Extract the [X, Y] coordinate from the center of the cell holding the provided text.  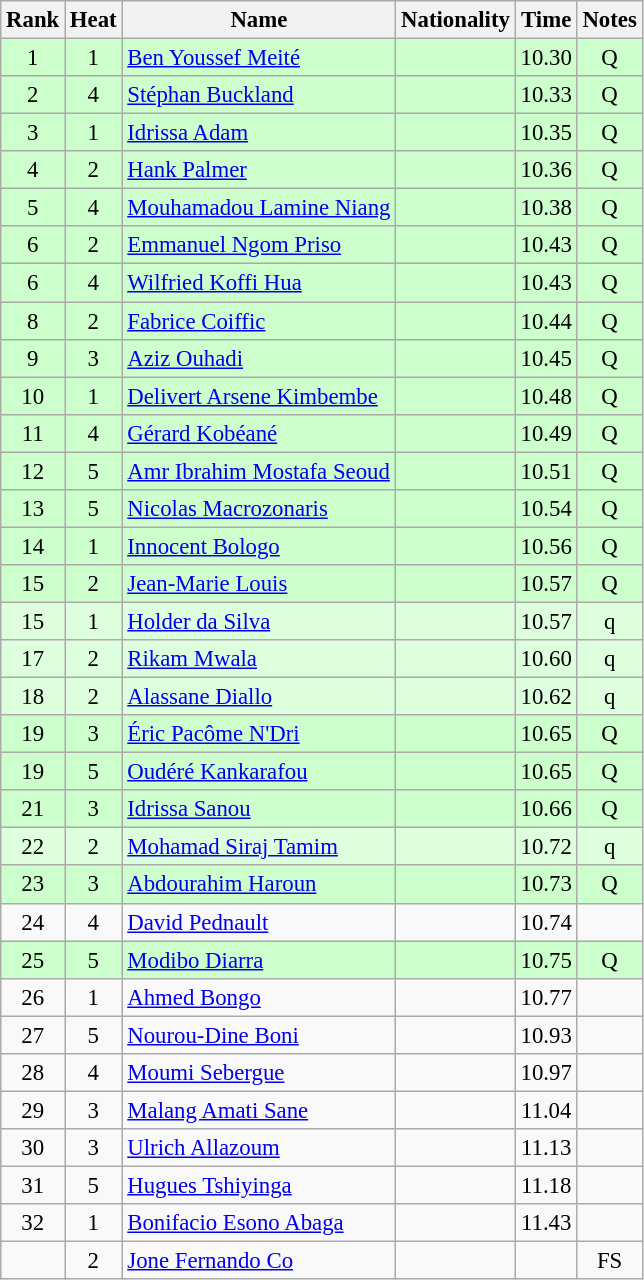
Modibo Diarra [259, 960]
10.62 [546, 697]
23 [33, 885]
10.49 [546, 433]
Mouhamadou Lamine Niang [259, 208]
Abdourahim Haroun [259, 885]
Oudéré Kankarafou [259, 772]
26 [33, 997]
Nationality [456, 20]
10.93 [546, 1035]
Bonifacio Esono Abaga [259, 1223]
27 [33, 1035]
30 [33, 1148]
11.13 [546, 1148]
10.48 [546, 396]
24 [33, 922]
Malang Amati Sane [259, 1110]
David Pednault [259, 922]
10.44 [546, 321]
Éric Pacôme N'Dri [259, 734]
Jean-Marie Louis [259, 584]
10.97 [546, 1073]
Amr Ibrahim Mostafa Seoud [259, 471]
28 [33, 1073]
11.18 [546, 1185]
10.38 [546, 208]
12 [33, 471]
FS [610, 1261]
Ulrich Allazoum [259, 1148]
10.51 [546, 471]
Wilfried Koffi Hua [259, 283]
Gérard Kobéané [259, 433]
18 [33, 697]
Nourou-Dine Boni [259, 1035]
Idrissa Adam [259, 133]
10.54 [546, 509]
9 [33, 358]
Hank Palmer [259, 170]
Hugues Tshiyinga [259, 1185]
13 [33, 509]
8 [33, 321]
10.66 [546, 809]
Name [259, 20]
Emmanuel Ngom Priso [259, 245]
Mohamad Siraj Tamim [259, 847]
25 [33, 960]
14 [33, 546]
17 [33, 659]
31 [33, 1185]
Holder da Silva [259, 621]
32 [33, 1223]
10.36 [546, 170]
10.35 [546, 133]
10.75 [546, 960]
10.60 [546, 659]
Rikam Mwala [259, 659]
10.73 [546, 885]
11.04 [546, 1110]
Moumi Sebergue [259, 1073]
10.72 [546, 847]
21 [33, 809]
10.45 [546, 358]
Rank [33, 20]
Stéphan Buckland [259, 95]
Notes [610, 20]
10.33 [546, 95]
10.77 [546, 997]
Aziz Ouhadi [259, 358]
Fabrice Coiffic [259, 321]
29 [33, 1110]
10 [33, 396]
Delivert Arsene Kimbembe [259, 396]
22 [33, 847]
Nicolas Macrozonaris [259, 509]
11 [33, 433]
11.43 [546, 1223]
Ben Youssef Meité [259, 58]
10.30 [546, 58]
Ahmed Bongo [259, 997]
Time [546, 20]
Idrissa Sanou [259, 809]
Alassane Diallo [259, 697]
10.74 [546, 922]
Innocent Bologo [259, 546]
Heat [94, 20]
Jone Fernando Co [259, 1261]
10.56 [546, 546]
